Pinpoint the cell where the given text exists, returning its (X, Y) midpoint coordinate. 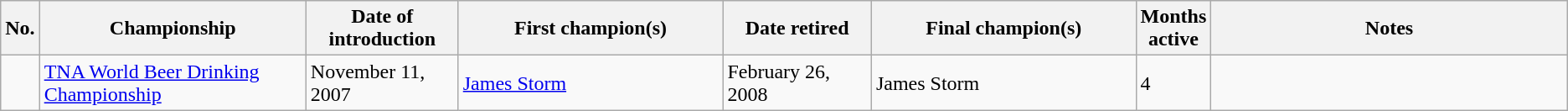
Championship (173, 29)
Notes (1389, 29)
Date of introduction (382, 29)
November 11, 2007 (382, 82)
February 26, 2008 (797, 82)
First champion(s) (591, 29)
4 (1173, 82)
No. (20, 29)
Months active (1173, 29)
Final champion(s) (1003, 29)
Date retired (797, 29)
TNA World Beer Drinking Championship (173, 82)
